Scan for the cell matching the given text and deliver its (x, y) coordinate at center. 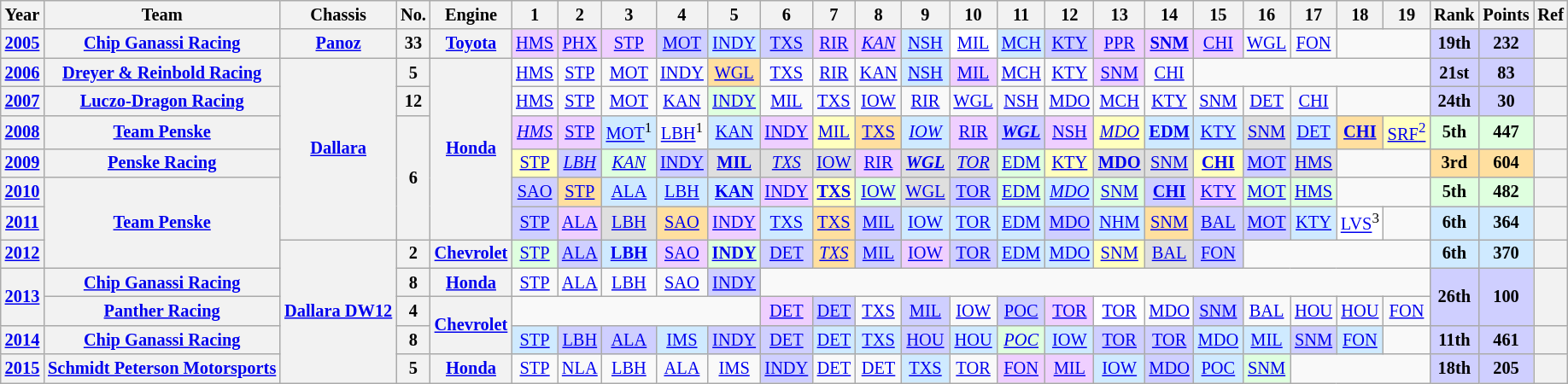
2010 (22, 192)
2013 (22, 297)
30 (1506, 101)
447 (1506, 131)
MOT1 (629, 131)
2014 (22, 340)
Dreyer & Reinbold Racing (162, 73)
LVS3 (1360, 222)
Panoz (338, 44)
Rank (1454, 15)
14 (1168, 15)
461 (1506, 340)
Schmidt Peterson Motorsports (162, 369)
2007 (22, 101)
232 (1506, 44)
Luczo-Dragon Racing (162, 101)
No. (413, 15)
10 (974, 15)
2006 (22, 73)
Penske Racing (162, 163)
83 (1506, 73)
NHM (1120, 222)
Panther Racing (162, 311)
17 (1313, 15)
9 (925, 15)
Team (162, 15)
2005 (22, 44)
205 (1506, 369)
16 (1267, 15)
13 (1120, 15)
604 (1506, 163)
Toyota (471, 44)
15 (1218, 15)
482 (1506, 192)
NLA (580, 369)
18 (1360, 15)
2008 (22, 131)
2012 (22, 253)
11th (1454, 340)
Engine (471, 15)
1 (535, 15)
21st (1454, 73)
2009 (22, 163)
Dallara DW12 (338, 311)
3 (629, 15)
100 (1506, 297)
Ref (1551, 15)
SRF2 (1407, 131)
2015 (22, 369)
11 (1021, 15)
LBH1 (682, 131)
33 (413, 44)
PPR (1120, 44)
19 (1407, 15)
24th (1454, 101)
370 (1506, 253)
3rd (1454, 163)
PHX (580, 44)
Dallara (338, 148)
Chassis (338, 15)
364 (1506, 222)
26th (1454, 297)
18th (1454, 369)
Points (1506, 15)
Year (22, 15)
19th (1454, 44)
2011 (22, 222)
7 (834, 15)
